From the cell containing the given text, extract its center point as (x, y) coordinate. 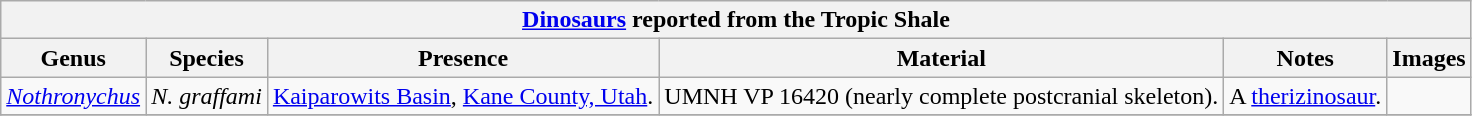
Images (1429, 58)
Dinosaurs reported from the Tropic Shale (736, 20)
A therizinosaur. (1306, 96)
Nothronychus (74, 96)
N. graffami (207, 96)
Species (207, 58)
Kaiparowits Basin, Kane County, Utah. (462, 96)
UMNH VP 16420 (nearly complete postcranial skeleton). (942, 96)
Material (942, 58)
Genus (74, 58)
Presence (462, 58)
Notes (1306, 58)
